Return the [x, y] coordinate for the center point of the cell that contains the specified text.  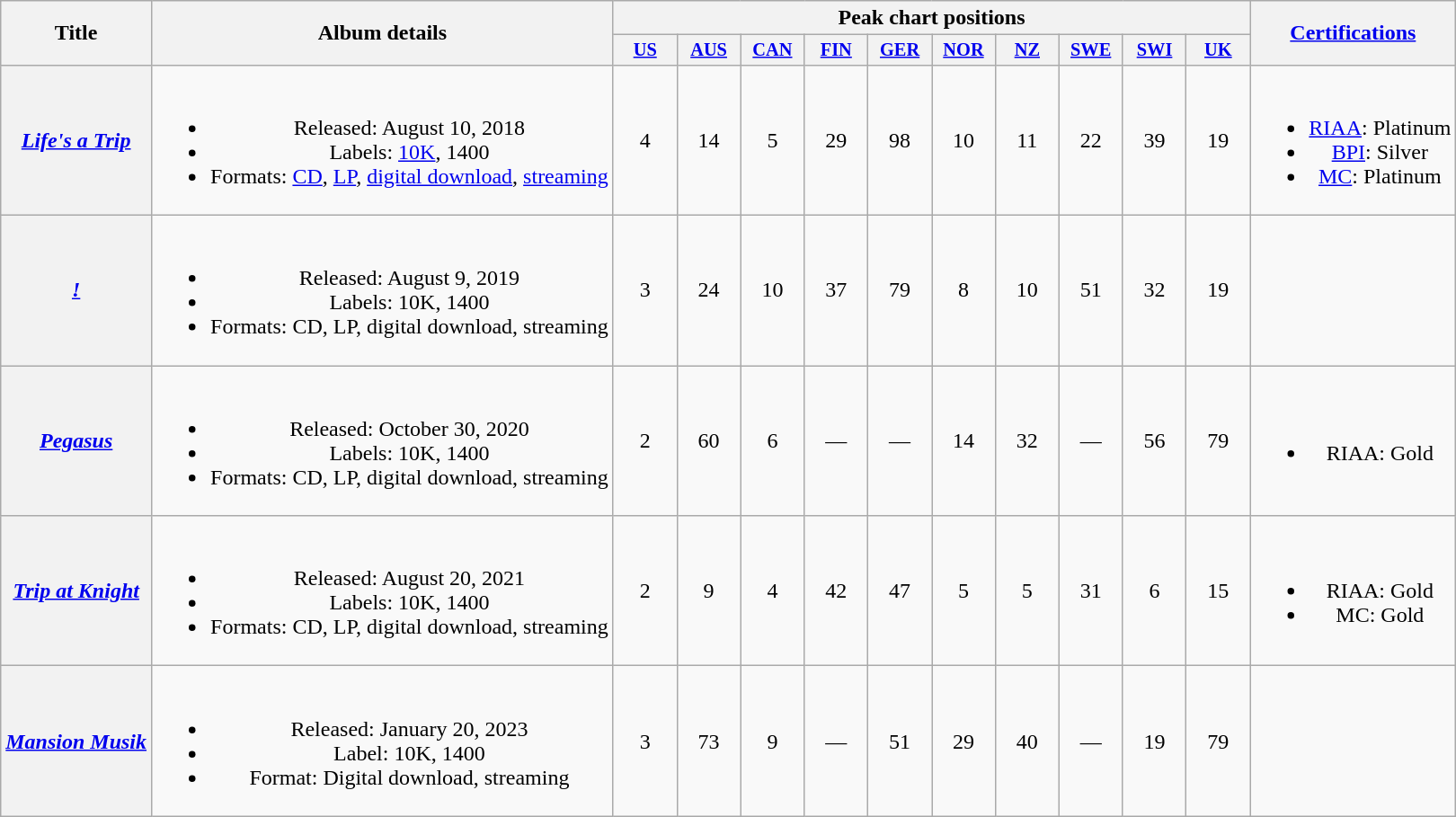
15 [1219, 591]
NZ [1026, 50]
! [76, 291]
47 [901, 591]
39 [1154, 140]
24 [708, 291]
73 [708, 741]
FIN [836, 50]
Released: August 10, 2018Labels: 10K, 1400Formats: CD, LP, digital download, streaming [383, 140]
Mansion Musik [76, 741]
SWE [1091, 50]
AUS [708, 50]
Peak chart positions [931, 18]
31 [1091, 591]
US [645, 50]
Released: August 20, 2021Labels: 10K, 1400Formats: CD, LP, digital download, streaming [383, 591]
98 [901, 140]
8 [963, 291]
Released: August 9, 2019Labels: 10K, 1400Formats: CD, LP, digital download, streaming [383, 291]
NOR [963, 50]
RIAA: PlatinumBPI: SilverMC: Platinum [1354, 140]
60 [708, 440]
Trip at Knight [76, 591]
SWI [1154, 50]
Released: January 20, 2023Label: 10K, 1400Format: Digital download, streaming [383, 741]
56 [1154, 440]
Released: October 30, 2020Labels: 10K, 1400Formats: CD, LP, digital download, streaming [383, 440]
CAN [773, 50]
40 [1026, 741]
Title [76, 33]
Certifications [1354, 33]
Life's a Trip [76, 140]
RIAA: GoldMC: Gold [1354, 591]
GER [901, 50]
RIAA: Gold [1354, 440]
Album details [383, 33]
42 [836, 591]
22 [1091, 140]
Pegasus [76, 440]
11 [1026, 140]
UK [1219, 50]
37 [836, 291]
